Determine the (X, Y) coordinate at the center of the cell enclosing the given text.  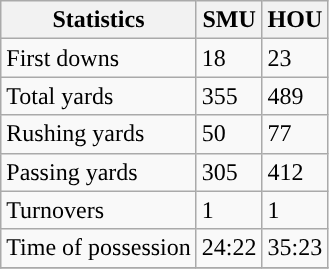
HOU (295, 20)
Time of possession (99, 248)
489 (295, 96)
Passing yards (99, 172)
355 (229, 96)
24:22 (229, 248)
First downs (99, 58)
SMU (229, 20)
77 (295, 134)
305 (229, 172)
23 (295, 58)
Total yards (99, 96)
50 (229, 134)
18 (229, 58)
Rushing yards (99, 134)
Turnovers (99, 210)
35:23 (295, 248)
412 (295, 172)
Statistics (99, 20)
